Return the [x, y] coordinate for the center point of the cell that contains the specified text.  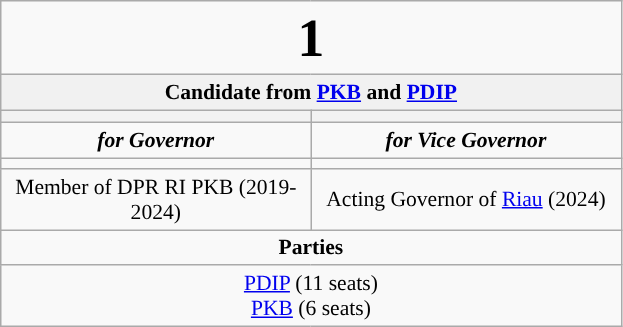
for Governor [156, 141]
PDIP (11 seats)PKB (6 seats) [311, 296]
Member of DPR RI PKB (2019-2024) [156, 200]
Parties [311, 248]
Candidate from PKB and PDIP [311, 92]
1 [311, 38]
Acting Governor of Riau (2024) [466, 200]
for Vice Governor [466, 141]
